Locate the cell with the specified text and output its (X, Y) center coordinate. 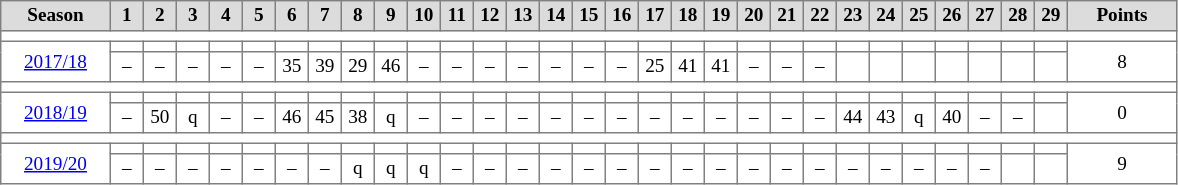
Points (1122, 16)
21 (786, 16)
28 (1018, 16)
35 (292, 67)
39 (324, 67)
23 (852, 16)
2018/19 (56, 112)
10 (424, 16)
4 (226, 16)
11 (456, 16)
1 (126, 16)
22 (820, 16)
38 (358, 118)
3 (192, 16)
13 (522, 16)
18 (688, 16)
43 (886, 118)
17 (654, 16)
6 (292, 16)
19 (720, 16)
0 (1122, 112)
14 (556, 16)
50 (160, 118)
5 (258, 16)
27 (984, 16)
2019/20 (56, 163)
7 (324, 16)
45 (324, 118)
15 (588, 16)
2017/18 (56, 61)
44 (852, 118)
Season (56, 16)
26 (952, 16)
12 (490, 16)
16 (622, 16)
40 (952, 118)
2 (160, 16)
24 (886, 16)
20 (754, 16)
